Extract the [X, Y] coordinate from the center of the cell holding the provided text.  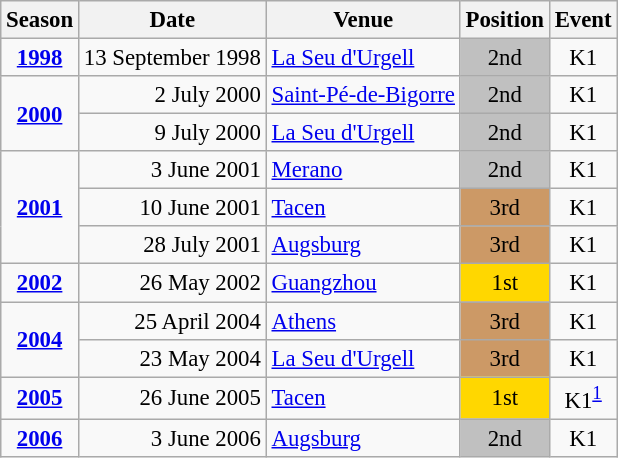
Guangzhou [363, 283]
3 June 2006 [172, 438]
9 July 2000 [172, 133]
Date [172, 20]
Venue [363, 20]
Athens [363, 321]
Position [504, 20]
26 May 2002 [172, 283]
2005 [40, 398]
Saint-Pé-de-Bigorre [363, 95]
13 September 1998 [172, 58]
Event [583, 20]
K11 [583, 398]
2000 [40, 114]
2006 [40, 438]
Season [40, 20]
2002 [40, 283]
3 June 2001 [172, 170]
25 April 2004 [172, 321]
10 June 2001 [172, 208]
23 May 2004 [172, 358]
2 July 2000 [172, 95]
26 June 2005 [172, 398]
1998 [40, 58]
Merano [363, 170]
2004 [40, 340]
2001 [40, 208]
28 July 2001 [172, 245]
